Output the [X, Y] coordinate of the center of the cell containing the given text.  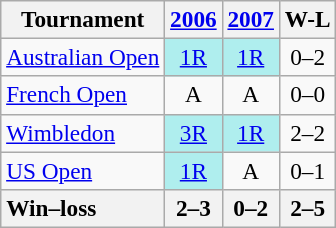
2–5 [307, 208]
Tournament [83, 19]
2006 [194, 19]
2007 [250, 19]
French Open [83, 95]
0–1 [307, 170]
2–2 [307, 133]
3R [194, 133]
Wimbledon [83, 133]
Win–loss [83, 208]
W-L [307, 19]
0–0 [307, 95]
Australian Open [83, 57]
2–3 [194, 208]
US Open [83, 170]
